From the cell containing the given text, extract its center point as [X, Y] coordinate. 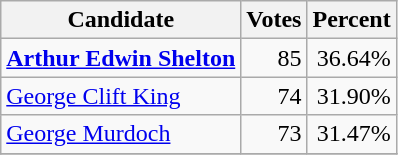
31.90% [352, 96]
31.47% [352, 134]
Candidate [121, 20]
74 [274, 96]
Votes [274, 20]
36.64% [352, 58]
George Murdoch [121, 134]
73 [274, 134]
Arthur Edwin Shelton [121, 58]
85 [274, 58]
Percent [352, 20]
George Clift King [121, 96]
